For the text-containing cell, return its midpoint in (X, Y) coordinate format. 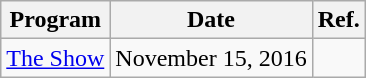
November 15, 2016 (211, 58)
The Show (56, 58)
Ref. (338, 20)
Program (56, 20)
Date (211, 20)
